Return the (X, Y) coordinate for the center point of the cell that contains the specified text.  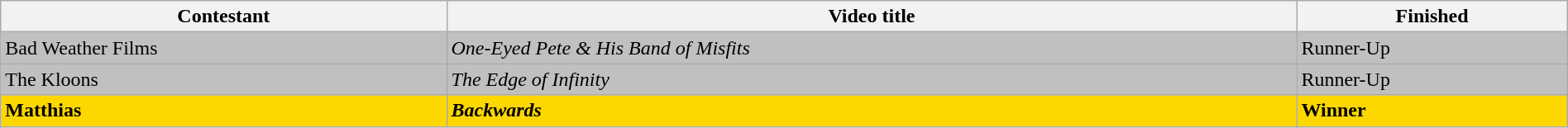
The Edge of Infinity (872, 79)
Finished (1432, 17)
Video title (872, 17)
Winner (1432, 111)
Matthias (223, 111)
Bad Weather Films (223, 48)
One-Eyed Pete & His Band of Misfits (872, 48)
Backwards (872, 111)
The Kloons (223, 79)
Contestant (223, 17)
